Identify which cell holds the provided text, then report its [X, Y] central coordinate. 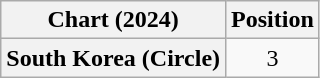
South Korea (Circle) [114, 58]
Chart (2024) [114, 20]
Position [273, 20]
3 [273, 58]
